Scan for the cell matching the given text and deliver its (x, y) coordinate at center. 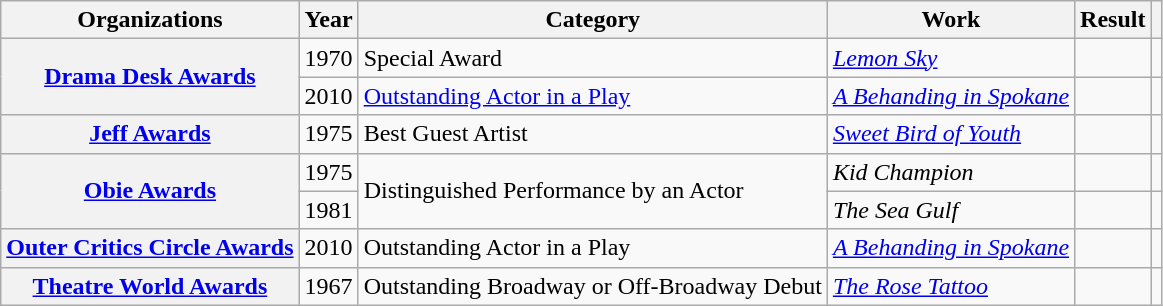
1967 (328, 286)
Outstanding Broadway or Off-Broadway Debut (592, 286)
1970 (328, 58)
Drama Desk Awards (150, 77)
Theatre World Awards (150, 286)
Category (592, 20)
Work (950, 20)
Best Guest Artist (592, 134)
Outer Critics Circle Awards (150, 248)
Kid Champion (950, 172)
Year (328, 20)
Jeff Awards (150, 134)
1981 (328, 210)
The Sea Gulf (950, 210)
The Rose Tattoo (950, 286)
Obie Awards (150, 191)
Sweet Bird of Youth (950, 134)
Special Award (592, 58)
Result (1113, 20)
Distinguished Performance by an Actor (592, 191)
Organizations (150, 20)
Lemon Sky (950, 58)
